Find where the given text appears and provide that cell's center as (x, y) coordinate. 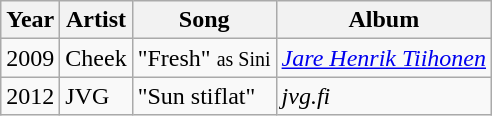
Cheek (96, 58)
2009 (30, 58)
JVG (96, 96)
jvg.fi (384, 96)
Album (384, 20)
2012 (30, 96)
Song (204, 20)
Artist (96, 20)
Year (30, 20)
"Sun stiflat" (204, 96)
"Fresh" as Sini (204, 58)
Jare Henrik Tiihonen (384, 58)
